Find where the given text appears and provide that cell's center as [X, Y] coordinate. 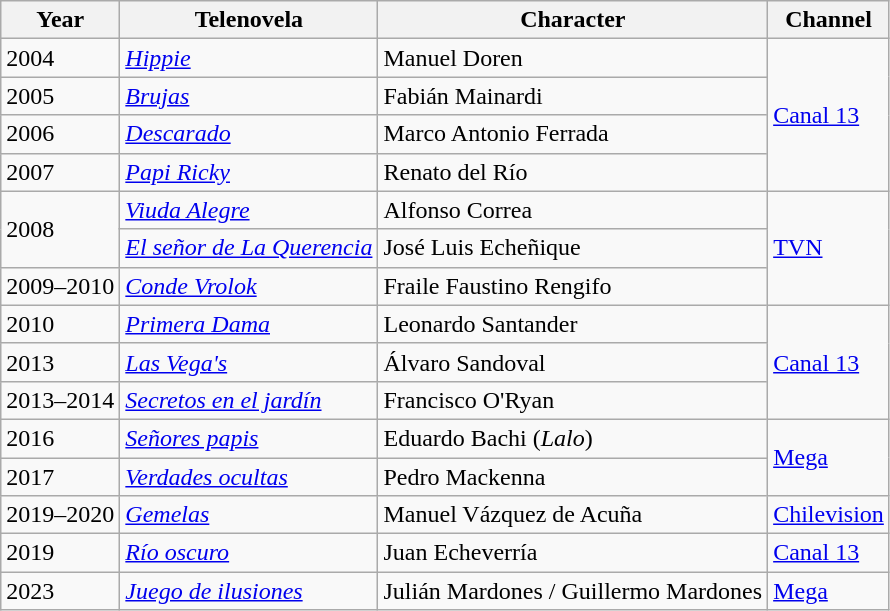
Chilevision [829, 515]
2008 [60, 229]
2016 [60, 438]
Secretos en el jardín [249, 400]
Pedro Mackenna [573, 477]
2023 [60, 591]
2013 [60, 362]
Fabián Mainardi [573, 96]
2010 [60, 324]
2009–2010 [60, 286]
Character [573, 20]
2006 [60, 134]
José Luis Echeñique [573, 248]
Las Vega's [249, 362]
Verdades ocultas [249, 477]
Channel [829, 20]
Eduardo Bachi (Lalo) [573, 438]
2017 [60, 477]
2013–2014 [60, 400]
Álvaro Sandoval [573, 362]
El señor de La Querencia [249, 248]
Río oscuro [249, 553]
Manuel Doren [573, 58]
2005 [60, 96]
Julián Mardones / Guillermo Mardones [573, 591]
Manuel Vázquez de Acuña [573, 515]
Descarado [249, 134]
Juan Echeverría [573, 553]
Francisco O'Ryan [573, 400]
Alfonso Correa [573, 210]
Viuda Alegre [249, 210]
Hippie [249, 58]
Year [60, 20]
Fraile Faustino Rengifo [573, 286]
Conde Vrolok [249, 286]
Juego de ilusiones [249, 591]
2007 [60, 172]
Papi Ricky [249, 172]
Señores papis [249, 438]
Primera Dama [249, 324]
2019–2020 [60, 515]
2004 [60, 58]
TVN [829, 248]
Renato del Río [573, 172]
Leonardo Santander [573, 324]
Gemelas [249, 515]
Marco Antonio Ferrada [573, 134]
Brujas [249, 96]
2019 [60, 553]
Telenovela [249, 20]
